Search for the cell housing the specified text and yield its [X, Y] center coordinate. 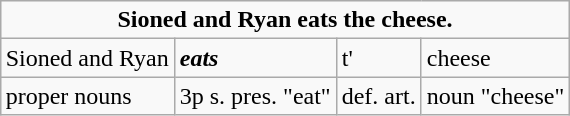
cheese [496, 58]
3p s. pres. "eat" [255, 96]
Sioned and Ryan [87, 58]
t' [378, 58]
noun "cheese" [496, 96]
eats [255, 58]
proper nouns [87, 96]
Sioned and Ryan eats the cheese. [285, 20]
def. art. [378, 96]
